Pinpoint the cell where the given text exists, returning its [X, Y] midpoint coordinate. 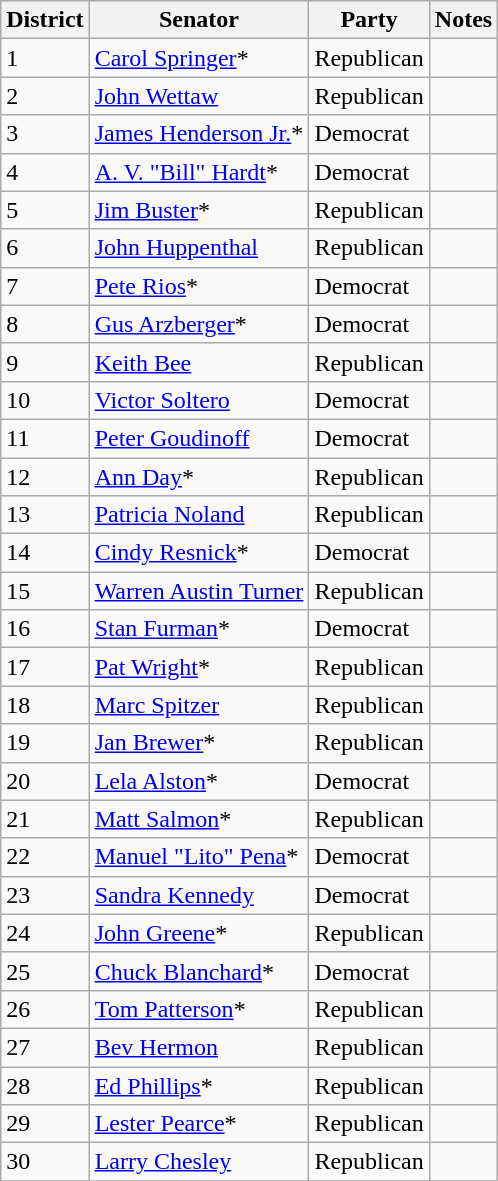
29 [45, 1124]
20 [45, 781]
4 [45, 172]
24 [45, 933]
Peter Goudinoff [199, 438]
1 [45, 58]
Ann Day* [199, 477]
Ed Phillips* [199, 1085]
17 [45, 667]
Pat Wright* [199, 667]
7 [45, 286]
Gus Arzberger* [199, 324]
15 [45, 591]
28 [45, 1085]
13 [45, 515]
John Wettaw [199, 96]
23 [45, 895]
2 [45, 96]
Keith Bee [199, 362]
19 [45, 743]
12 [45, 477]
Party [369, 20]
11 [45, 438]
Manuel "Lito" Pena* [199, 857]
John Huppenthal [199, 248]
Victor Soltero [199, 400]
Tom Patterson* [199, 1009]
9 [45, 362]
Jan Brewer* [199, 743]
10 [45, 400]
21 [45, 819]
18 [45, 705]
James Henderson Jr.* [199, 134]
John Greene* [199, 933]
26 [45, 1009]
5 [45, 210]
Larry Chesley [199, 1162]
A. V. "Bill" Hardt* [199, 172]
Senator [199, 20]
25 [45, 971]
14 [45, 553]
Pete Rios* [199, 286]
Warren Austin Turner [199, 591]
Chuck Blanchard* [199, 971]
Stan Furman* [199, 629]
Patricia Noland [199, 515]
Marc Spitzer [199, 705]
27 [45, 1047]
Lela Alston* [199, 781]
Cindy Resnick* [199, 553]
Carol Springer* [199, 58]
Notes [463, 20]
16 [45, 629]
6 [45, 248]
Matt Salmon* [199, 819]
22 [45, 857]
8 [45, 324]
District [45, 20]
30 [45, 1162]
Sandra Kennedy [199, 895]
Jim Buster* [199, 210]
Bev Hermon [199, 1047]
Lester Pearce* [199, 1124]
3 [45, 134]
